Scan for the cell matching the given text and deliver its [x, y] coordinate at center. 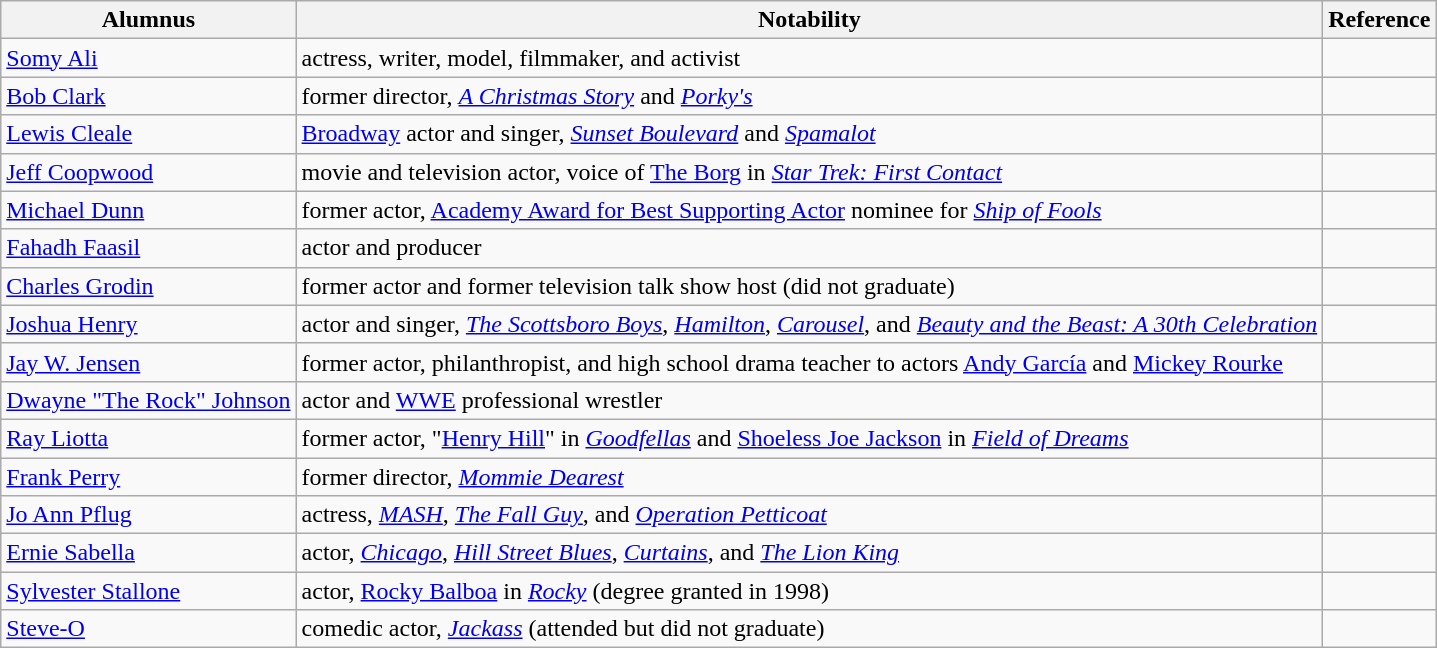
Somy Ali [148, 58]
actor and singer, The Scottsboro Boys, Hamilton, Carousel, and Beauty and the Beast: A 30th Celebration [810, 324]
Ernie Sabella [148, 553]
Jay W. Jensen [148, 362]
former actor, Academy Award for Best Supporting Actor nominee for Ship of Fools [810, 210]
former actor and former television talk show host (did not graduate) [810, 286]
actress, MASH, The Fall Guy, and Operation Petticoat [810, 515]
actress, writer, model, filmmaker, and activist [810, 58]
Ray Liotta [148, 438]
Broadway actor and singer, Sunset Boulevard and Spamalot [810, 134]
Charles Grodin [148, 286]
actor, Rocky Balboa in Rocky (degree granted in 1998) [810, 591]
Frank Perry [148, 477]
Lewis Cleale [148, 134]
former director, Mommie Dearest [810, 477]
former actor, "Henry Hill" in Goodfellas and Shoeless Joe Jackson in Field of Dreams [810, 438]
Jeff Coopwood [148, 172]
former director, A Christmas Story and Porky's [810, 96]
comedic actor, Jackass (attended but did not graduate) [810, 629]
Dwayne "The Rock" Johnson [148, 400]
former actor, philanthropist, and high school drama teacher to actors Andy García and Mickey Rourke [810, 362]
Alumnus [148, 20]
Bob Clark [148, 96]
Fahadh Faasil [148, 248]
Notability [810, 20]
Jo Ann Pflug [148, 515]
Joshua Henry [148, 324]
actor and WWE professional wrestler [810, 400]
Michael Dunn [148, 210]
movie and television actor, voice of The Borg in Star Trek: First Contact [810, 172]
Sylvester Stallone [148, 591]
actor and producer [810, 248]
Reference [1380, 20]
actor, Chicago, Hill Street Blues, Curtains, and The Lion King [810, 553]
Steve-O [148, 629]
